Provide the [X, Y] coordinate of the cell's center where the given text is located.  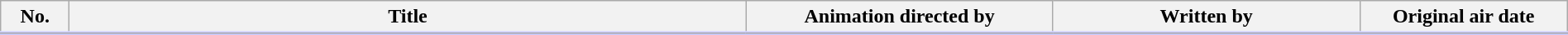
No. [35, 17]
Original air date [1464, 17]
Written by [1206, 17]
Animation directed by [900, 17]
Title [408, 17]
